Identify which cell holds the provided text, then report its [x, y] central coordinate. 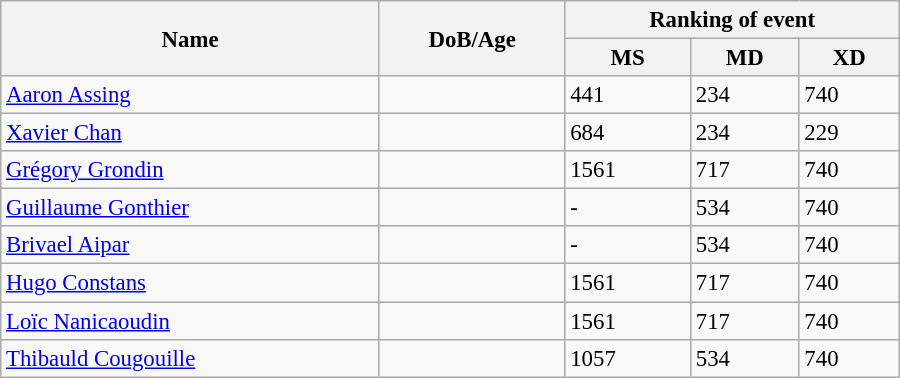
Name [190, 38]
441 [628, 95]
Guillaume Gonthier [190, 208]
MD [744, 58]
Aaron Assing [190, 95]
Brivael Aipar [190, 245]
MS [628, 58]
229 [849, 133]
Grégory Grondin [190, 170]
Loïc Nanicaoudin [190, 321]
XD [849, 58]
1057 [628, 358]
Ranking of event [732, 20]
Xavier Chan [190, 133]
684 [628, 133]
Thibauld Cougouille [190, 358]
Hugo Constans [190, 283]
DoB/Age [472, 38]
